Search for the cell housing the specified text and yield its (X, Y) center coordinate. 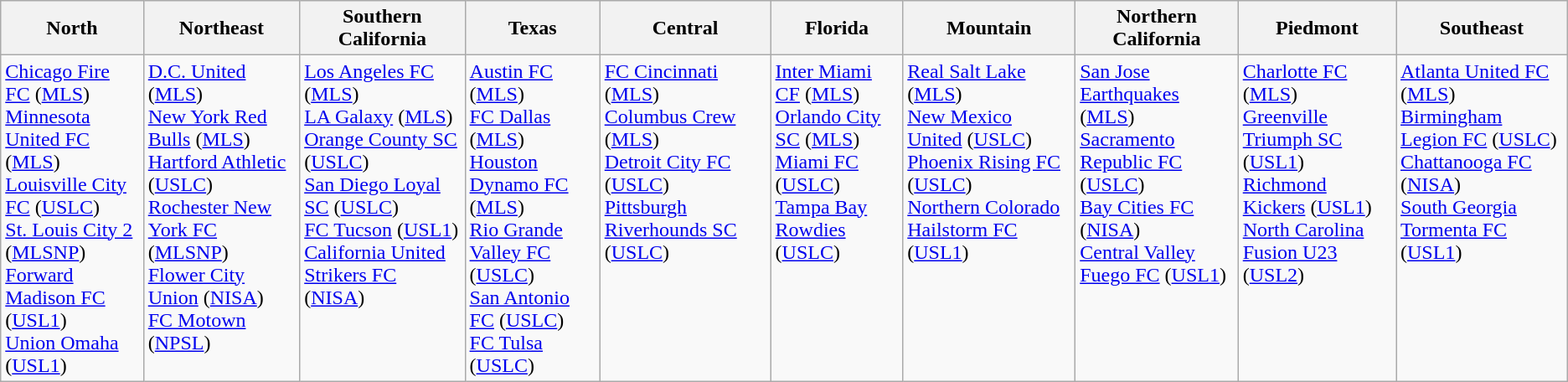
Southern California (382, 28)
Inter Miami CF (MLS)Orlando City SC (MLS)Miami FC (USLC)Tampa Bay Rowdies (USLC) (837, 218)
Charlotte FC (MLS)Greenville Triumph SC (USL1)Richmond Kickers (USL1)North Carolina Fusion U23 (USL2) (1317, 218)
Austin FC (MLS)FC Dallas (MLS)Houston Dynamo FC (MLS)Rio Grande Valley FC (USLC)San Antonio FC (USLC)FC Tulsa (USLC) (533, 218)
Florida (837, 28)
D.C. United (MLS)New York Red Bulls (MLS)Hartford Athletic (USLC)Rochester New York FC (MLSNP)Flower City Union (NISA)FC Motown (NPSL) (221, 218)
Northern California (1158, 28)
Chicago Fire FC (MLS)Minnesota United FC (MLS)Louisville City FC (USLC)St. Louis City 2 (MLSNP)Forward Madison FC (USL1)Union Omaha (USL1) (72, 218)
Mountain (989, 28)
North (72, 28)
San Jose Earthquakes (MLS)Sacramento Republic FC (USLC)Bay Cities FC (NISA)Central Valley Fuego FC (USL1) (1158, 218)
Central (685, 28)
Piedmont (1317, 28)
FC Cincinnati (MLS)Columbus Crew (MLS)Detroit City FC (USLC)Pittsburgh Riverhounds SC (USLC) (685, 218)
Northeast (221, 28)
Los Angeles FC (MLS)LA Galaxy (MLS)Orange County SC (USLC)San Diego Loyal SC (USLC)FC Tucson (USL1)California United Strikers FC (NISA) (382, 218)
Atlanta United FC (MLS)Birmingham Legion FC (USLC)Chattanooga FC (NISA)South Georgia Tormenta FC (USL1) (1481, 218)
Texas (533, 28)
Southeast (1481, 28)
Real Salt Lake (MLS)New Mexico United (USLC)Phoenix Rising FC (USLC)Northern Colorado Hailstorm FC (USL1) (989, 218)
